Capture the cell that displays the provided text and extract its (x, y) central coordinate. 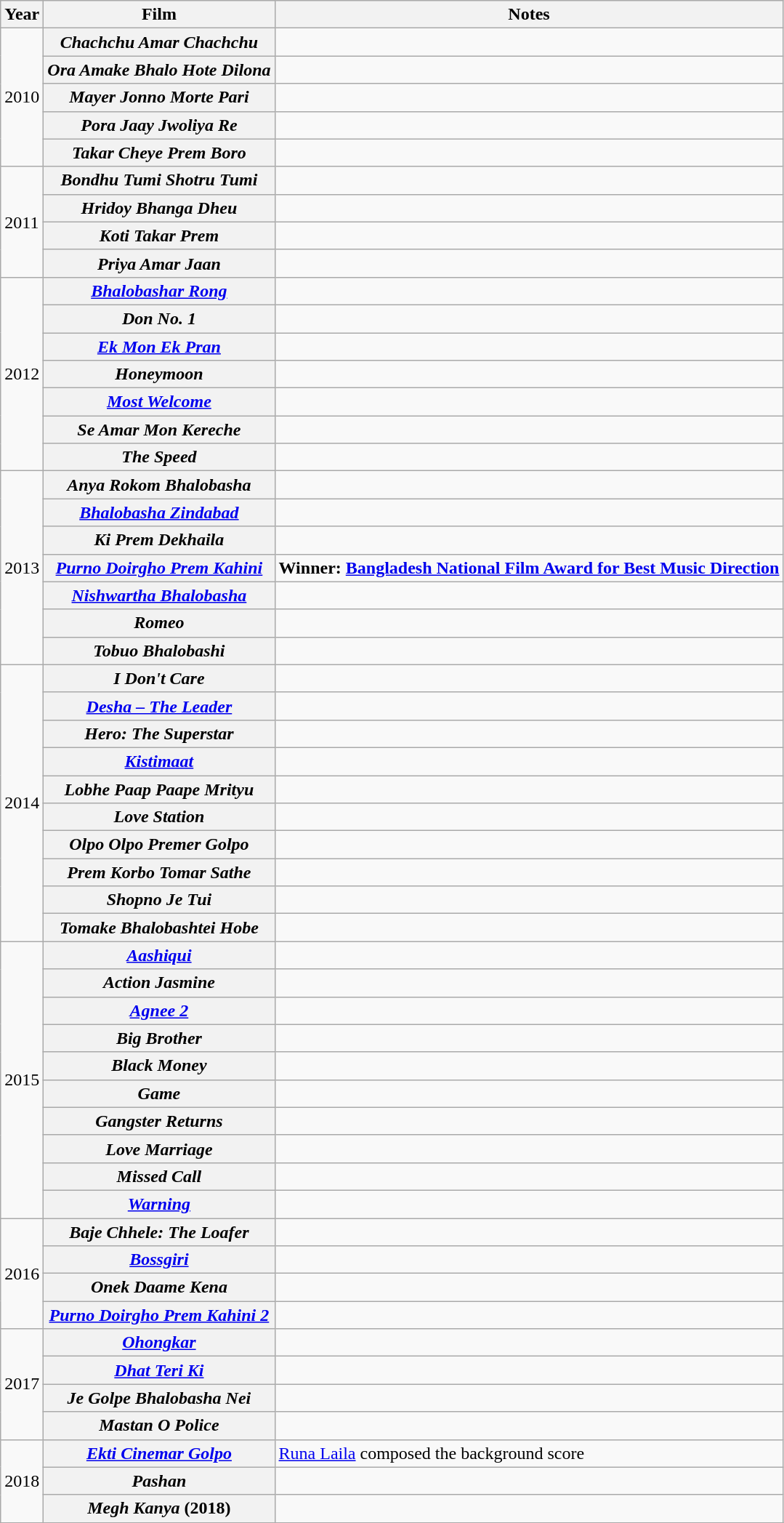
2012 (22, 374)
Bhalobashar Rong (159, 291)
Tobuo Bhalobashi (159, 651)
Ora Amake Bhalo Hote Dilona (159, 70)
Purno Doirgho Prem Kahini 2 (159, 1315)
Nishwartha Bhalobasha (159, 595)
I Don't Care (159, 678)
Onek Daame Kena (159, 1287)
Bondhu Tumi Shotru Tumi (159, 180)
Tomake Bhalobashtei Hobe (159, 928)
Most Welcome (159, 402)
Bossgiri (159, 1260)
Kistimaat (159, 761)
Megh Kanya (2018) (159, 1508)
Black Money (159, 1066)
Baje Chhele: The Loafer (159, 1232)
Ohongkar (159, 1343)
Hero: The Superstar (159, 734)
Year (22, 15)
Ekti Cinemar Golpo (159, 1453)
Missed Call (159, 1176)
Koti Takar Prem (159, 236)
Desha – The Leader (159, 706)
Agnee 2 (159, 1010)
2015 (22, 1080)
Priya Amar Jaan (159, 263)
Runa Laila composed the background score (529, 1453)
Notes (529, 15)
Game (159, 1093)
Chachchu Amar Chachchu (159, 42)
Ek Mon Ek Pran (159, 347)
Se Amar Mon Kereche (159, 430)
Honeymoon (159, 374)
Shopno Je Tui (159, 900)
Love Station (159, 817)
Bhalobasha Zindabad (159, 513)
2010 (22, 97)
2013 (22, 568)
Takar Cheye Prem Boro (159, 153)
Aashiqui (159, 955)
Don No. 1 (159, 318)
Warning (159, 1204)
Hridoy Bhanga Dheu (159, 208)
Pora Jaay Jwoliya Re (159, 125)
Winner: Bangladesh National Film Award for Best Music Direction (529, 568)
Action Jasmine (159, 983)
2016 (22, 1274)
Film (159, 15)
Mastan O Police (159, 1426)
Love Marriage (159, 1149)
Anya Rokom Bhalobasha (159, 485)
The Speed (159, 457)
Romeo (159, 623)
Dhat Teri Ki (159, 1370)
Gangster Returns (159, 1121)
Pashan (159, 1481)
2017 (22, 1384)
Purno Doirgho Prem Kahini (159, 568)
2018 (22, 1481)
Ki Prem Dekhaila (159, 540)
Prem Korbo Tomar Sathe (159, 872)
2011 (22, 222)
Big Brother (159, 1038)
Mayer Jonno Morte Pari (159, 97)
Lobhe Paap Paape Mrityu (159, 789)
2014 (22, 803)
Je Golpe Bhalobasha Nei (159, 1398)
Olpo Olpo Premer Golpo (159, 845)
